Determine the [x, y] coordinate at the center of the cell enclosing the given text.  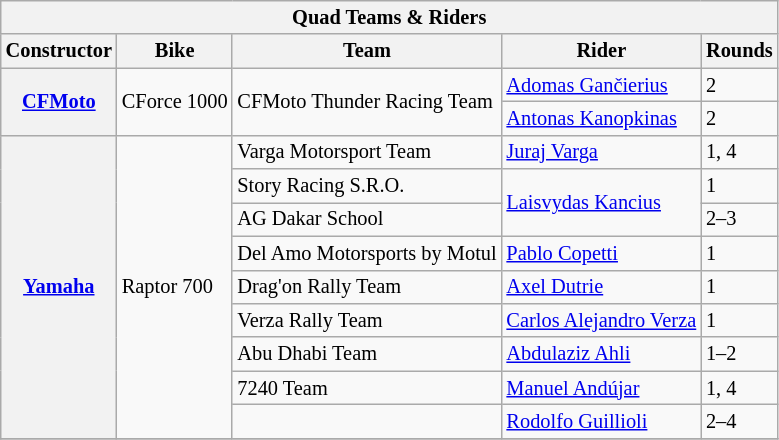
Pablo Copetti [602, 253]
Rodolfo Guillioli [602, 421]
Manuel Andújar [602, 388]
2–4 [740, 421]
Abdulaziz Ahli [602, 354]
Carlos Alejandro Verza [602, 320]
CFMoto Thunder Racing Team [366, 102]
CForce 1000 [175, 102]
Juraj Varga [602, 152]
Varga Motorsport Team [366, 152]
Axel Dutrie [602, 287]
CFMoto [59, 102]
Antonas Kanopkinas [602, 118]
7240 Team [366, 388]
Rounds [740, 51]
Raptor 700 [175, 286]
1–2 [740, 354]
Quad Teams & Riders [390, 17]
Team [366, 51]
2–3 [740, 219]
Rider [602, 51]
Del Amo Motorsports by Motul [366, 253]
Drag'on Rally Team [366, 287]
Abu Dhabi Team [366, 354]
Constructor [59, 51]
Story Racing S.R.O. [366, 186]
Yamaha [59, 286]
AG Dakar School [366, 219]
Bike [175, 51]
Verza Rally Team [366, 320]
Adomas Gančierius [602, 85]
Laisvydas Kancius [602, 202]
